Detect which cell encompasses the target text, then output its (X, Y) center coordinate. 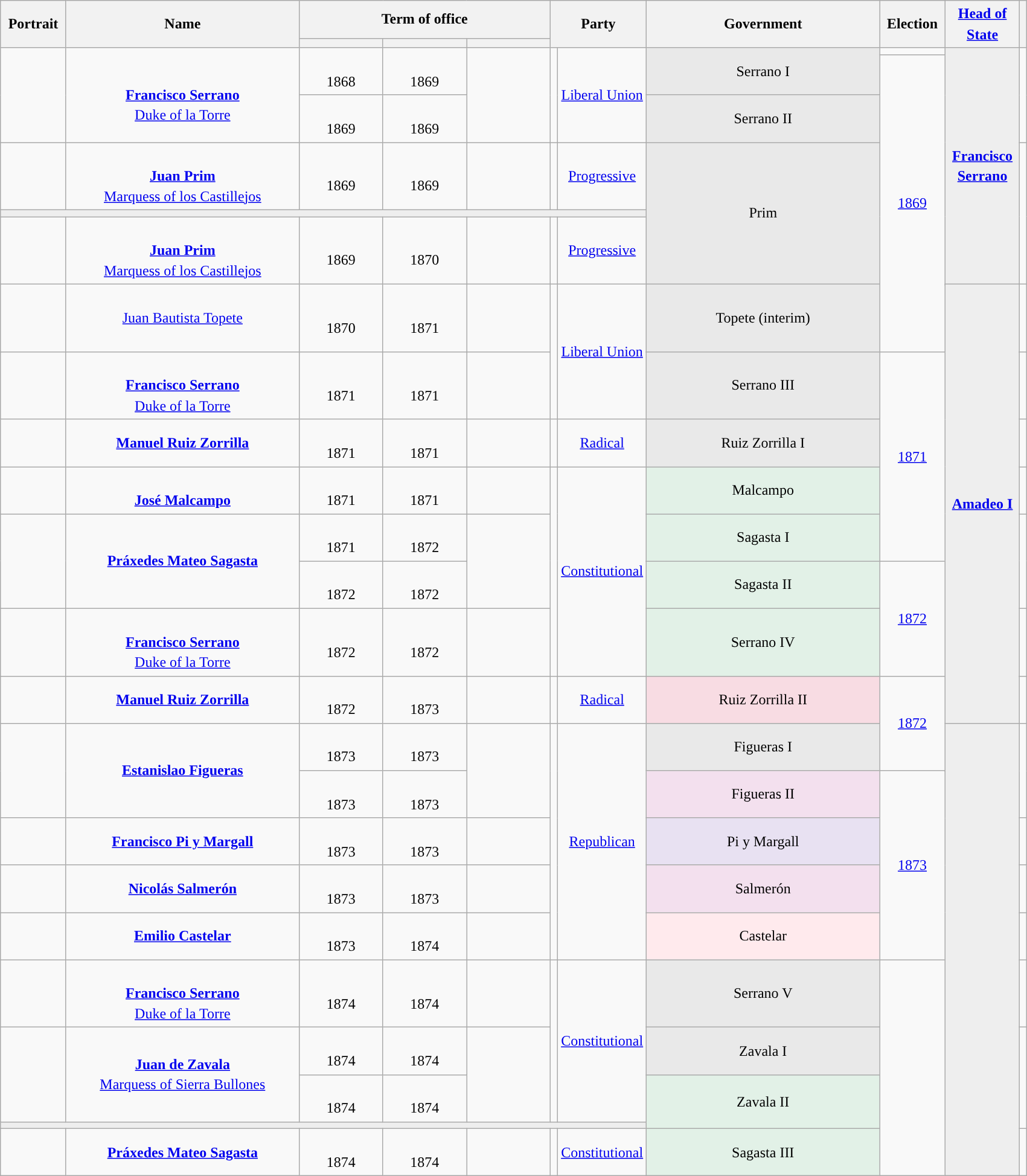
Figueras II (763, 794)
Portrait (34, 24)
Sagasta III (763, 1152)
Serrano IV (763, 642)
Malcampo (763, 490)
Salmerón (763, 888)
Ruiz Zorrilla I (763, 443)
Juan Bautista Topete (182, 318)
Zavala I (763, 1051)
Castelar (763, 936)
José Malcampo (182, 490)
Serrano V (763, 994)
Serrano III (763, 385)
Party (598, 24)
Head of State (982, 24)
Pi y Margall (763, 841)
Figueras I (763, 747)
Serrano II (763, 118)
Prim (763, 214)
Sagasta I (763, 538)
Francisco Pi y Margall (182, 841)
Juan de ZavalaMarquess of Sierra Bullones (182, 1075)
Name (182, 24)
Zavala II (763, 1102)
Term of office (424, 19)
Republican (603, 842)
Sagasta II (763, 585)
1868 (341, 71)
Estanislao Figueras (182, 771)
Election (913, 24)
Topete (interim) (763, 318)
Ruiz Zorrilla II (763, 699)
Government (763, 24)
Emilio Castelar (182, 936)
FranciscoSerrano (982, 165)
Nicolás Salmerón (182, 888)
Amadeo I (982, 504)
Serrano I (763, 71)
